Find where the given text appears and provide that cell's center as [x, y] coordinate. 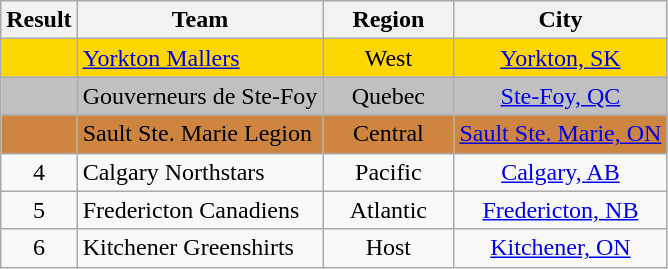
Team [200, 20]
Central [388, 134]
Calgary Northstars [200, 172]
Pacific [388, 172]
Gouverneurs de Ste-Foy [200, 96]
Sault Ste. Marie Legion [200, 134]
Host [388, 248]
Ste-Foy, QC [560, 96]
Kitchener Greenshirts [200, 248]
6 [39, 248]
Fredericton, NB [560, 210]
5 [39, 210]
Sault Ste. Marie, ON [560, 134]
Result [39, 20]
Kitchener, ON [560, 248]
4 [39, 172]
Calgary, AB [560, 172]
West [388, 58]
Yorkton, SK [560, 58]
City [560, 20]
Quebec [388, 96]
Yorkton Mallers [200, 58]
Atlantic [388, 210]
Region [388, 20]
Fredericton Canadiens [200, 210]
